Search for the cell housing the specified text and yield its [X, Y] center coordinate. 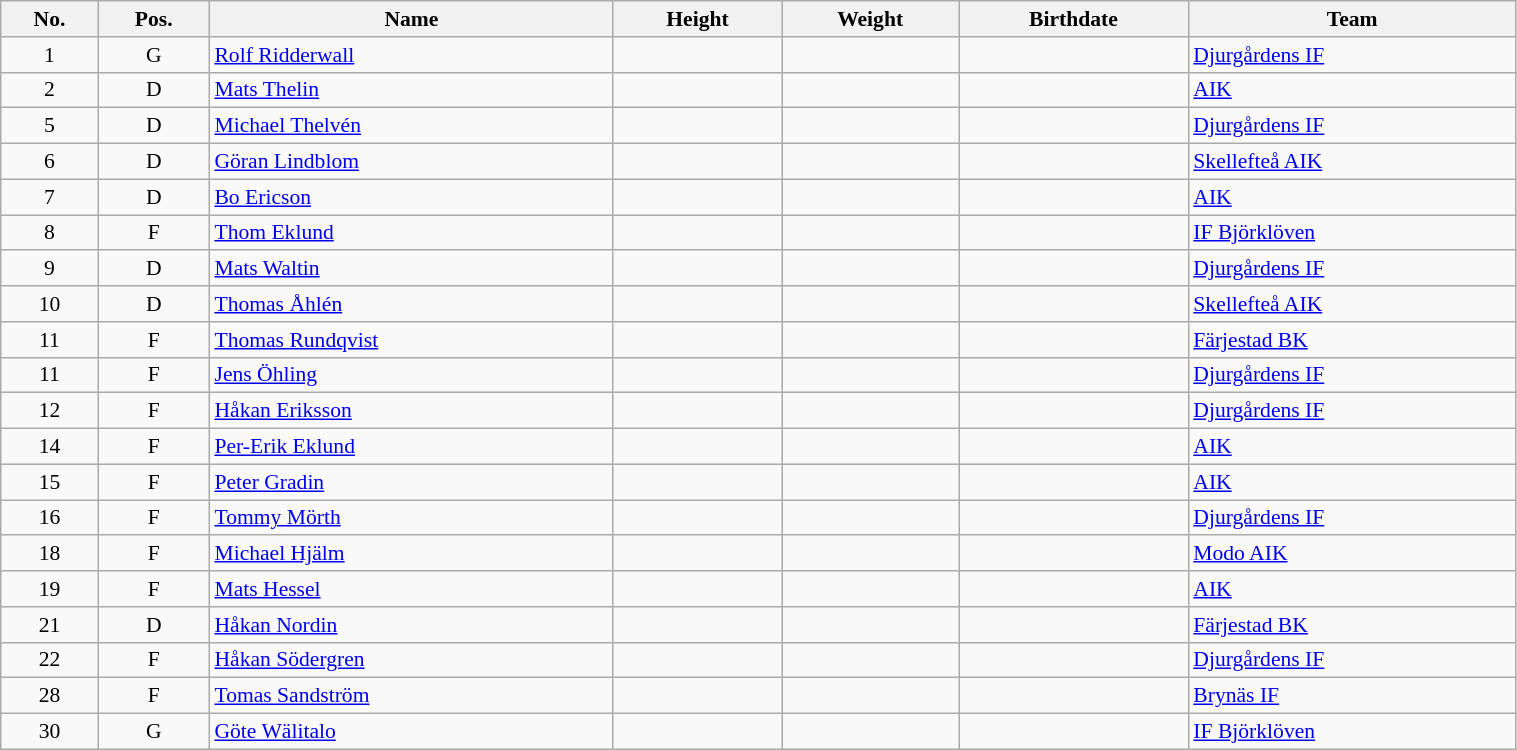
Name [411, 19]
Mats Hessel [411, 589]
14 [50, 447]
28 [50, 696]
2 [50, 90]
Michael Thelvén [411, 126]
Tomas Sandström [411, 696]
22 [50, 660]
Bo Ericson [411, 197]
1 [50, 55]
Håkan Eriksson [411, 411]
Håkan Nordin [411, 625]
16 [50, 518]
Height [697, 19]
Rolf Ridderwall [411, 55]
7 [50, 197]
Michael Hjälm [411, 554]
30 [50, 732]
Göran Lindblom [411, 162]
Tommy Mörth [411, 518]
Mats Thelin [411, 90]
15 [50, 482]
Håkan Södergren [411, 660]
Birthdate [1074, 19]
Team [1352, 19]
Modo AIK [1352, 554]
5 [50, 126]
12 [50, 411]
Mats Waltin [411, 269]
No. [50, 19]
6 [50, 162]
18 [50, 554]
Jens Öhling [411, 375]
Per-Erik Eklund [411, 447]
Peter Gradin [411, 482]
21 [50, 625]
19 [50, 589]
10 [50, 304]
Thomas Rundqvist [411, 340]
8 [50, 233]
Weight [870, 19]
Thom Eklund [411, 233]
Göte Wälitalo [411, 732]
Pos. [154, 19]
9 [50, 269]
Thomas Åhlén [411, 304]
Brynäs IF [1352, 696]
